Return the (x, y) coordinate for the center point of the cell that contains the specified text.  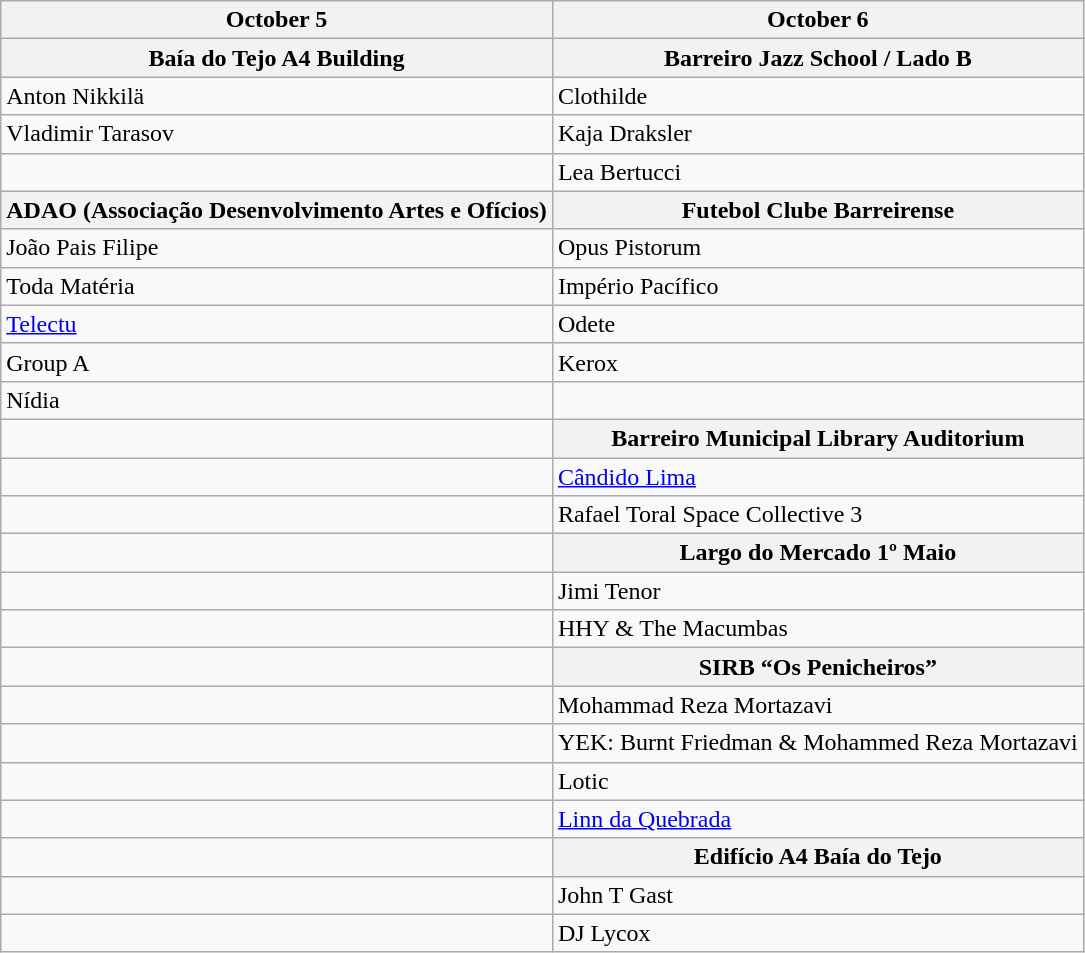
Anton Nikkilä (277, 96)
Lea Bertucci (818, 172)
Futebol Clube Barreirense (818, 210)
Toda Matéria (277, 286)
Cândido Lima (818, 477)
Clothilde (818, 96)
Odete (818, 324)
Barreiro Jazz School / Lado B (818, 58)
Kerox (818, 362)
October 6 (818, 20)
Vladimir Tarasov (277, 134)
Edifício A4 Baía do Tejo (818, 857)
Nídia (277, 400)
Barreiro Municipal Library Auditorium (818, 438)
Império Pacífico (818, 286)
John T Gast (818, 895)
Kaja Draksler (818, 134)
Mohammad Reza Mortazavi (818, 705)
João Pais Filipe (277, 248)
October 5 (277, 20)
Jimi Tenor (818, 591)
Group A (277, 362)
SIRB “Os Penicheiros” (818, 667)
Lotic (818, 781)
DJ Lycox (818, 933)
Telectu (277, 324)
Baía do Tejo A4 Building (277, 58)
HHY & The Macumbas (818, 629)
Opus Pistorum (818, 248)
Rafael Toral Space Collective 3 (818, 515)
YEK: Burnt Friedman & Mohammed Reza Mortazavi (818, 743)
Largo do Mercado 1º Maio (818, 553)
Linn da Quebrada (818, 819)
ADAO (Associação Desenvolvimento Artes e Ofícios) (277, 210)
